Find where the given text appears and provide that cell's center as (X, Y) coordinate. 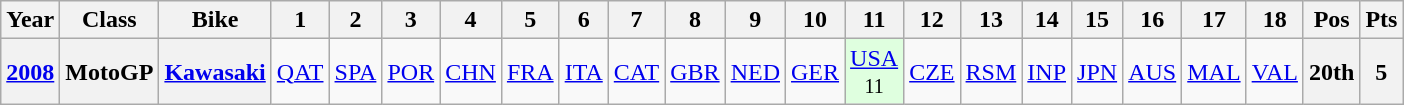
AUS (1152, 72)
7 (636, 20)
8 (695, 20)
USA 11 (874, 72)
2008 (30, 72)
14 (1047, 20)
NED (755, 72)
INP (1047, 72)
10 (816, 20)
MotoGP (110, 72)
Bike (215, 20)
6 (584, 20)
3 (411, 20)
1 (300, 20)
4 (471, 20)
GBR (695, 72)
SPA (356, 72)
20th (1331, 72)
Class (110, 20)
CZE (932, 72)
9 (755, 20)
17 (1214, 20)
ITA (584, 72)
12 (932, 20)
GER (816, 72)
CAT (636, 72)
VAL (1274, 72)
11 (874, 20)
2 (356, 20)
18 (1274, 20)
JPN (1098, 72)
Pts (1382, 20)
MAL (1214, 72)
13 (991, 20)
16 (1152, 20)
FRA (530, 72)
QAT (300, 72)
15 (1098, 20)
CHN (471, 72)
Pos (1331, 20)
POR (411, 72)
RSM (991, 72)
Kawasaki (215, 72)
Year (30, 20)
